Locate the cell with the specified text and output its (x, y) center coordinate. 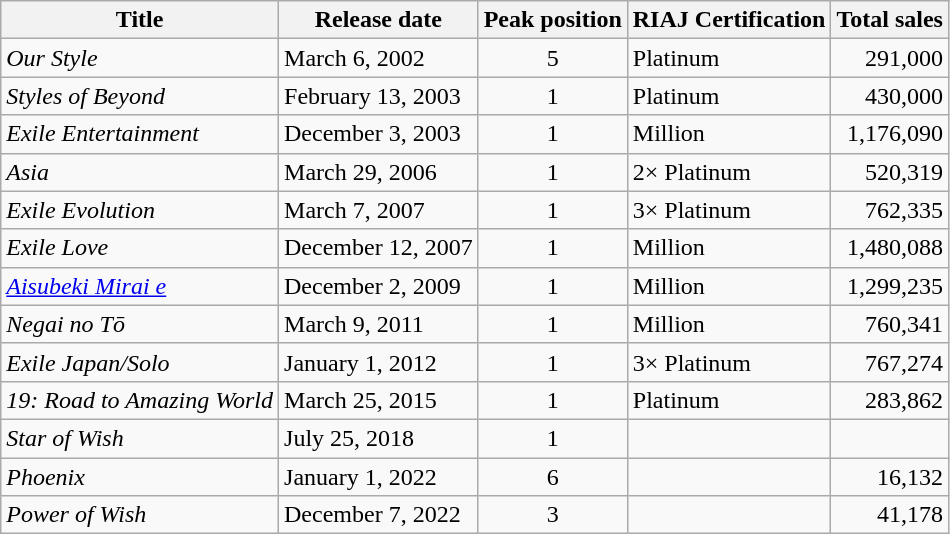
July 25, 2018 (379, 438)
Negai no Tō (140, 324)
430,000 (890, 96)
1,480,088 (890, 248)
January 1, 2022 (379, 477)
Exile Entertainment (140, 134)
March 6, 2002 (379, 58)
December 3, 2003 (379, 134)
Asia (140, 172)
Aisubeki Mirai e (140, 286)
Power of Wish (140, 515)
March 7, 2007 (379, 210)
March 9, 2011 (379, 324)
Total sales (890, 20)
291,000 (890, 58)
Exile Love (140, 248)
16,132 (890, 477)
Phoenix (140, 477)
Our Style (140, 58)
Exile Evolution (140, 210)
December 12, 2007 (379, 248)
41,178 (890, 515)
6 (552, 477)
2× Platinum (729, 172)
Exile Japan/Solo (140, 362)
Peak position (552, 20)
December 2, 2009 (379, 286)
Release date (379, 20)
February 13, 2003 (379, 96)
3 (552, 515)
January 1, 2012 (379, 362)
March 29, 2006 (379, 172)
19: Road to Amazing World (140, 400)
762,335 (890, 210)
Star of Wish (140, 438)
767,274 (890, 362)
520,319 (890, 172)
1,176,090 (890, 134)
Styles of Beyond (140, 96)
5 (552, 58)
March 25, 2015 (379, 400)
760,341 (890, 324)
283,862 (890, 400)
Title (140, 20)
1,299,235 (890, 286)
RIAJ Certification (729, 20)
December 7, 2022 (379, 515)
